Scan for the cell matching the given text and deliver its [x, y] coordinate at center. 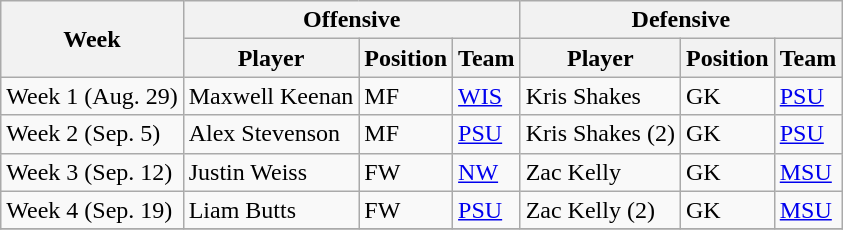
Week [92, 39]
Week 1 (Aug. 29) [92, 96]
WIS [487, 96]
Justin Weiss [271, 172]
Alex Stevenson [271, 134]
Maxwell Keenan [271, 96]
Offensive [352, 20]
NW [487, 172]
Week 2 (Sep. 5) [92, 134]
Zac Kelly [600, 172]
Kris Shakes (2) [600, 134]
Week 4 (Sep. 19) [92, 210]
Kris Shakes [600, 96]
Liam Butts [271, 210]
Zac Kelly (2) [600, 210]
Week 3 (Sep. 12) [92, 172]
Defensive [681, 20]
